Scan for the cell matching the given text and deliver its [X, Y] coordinate at center. 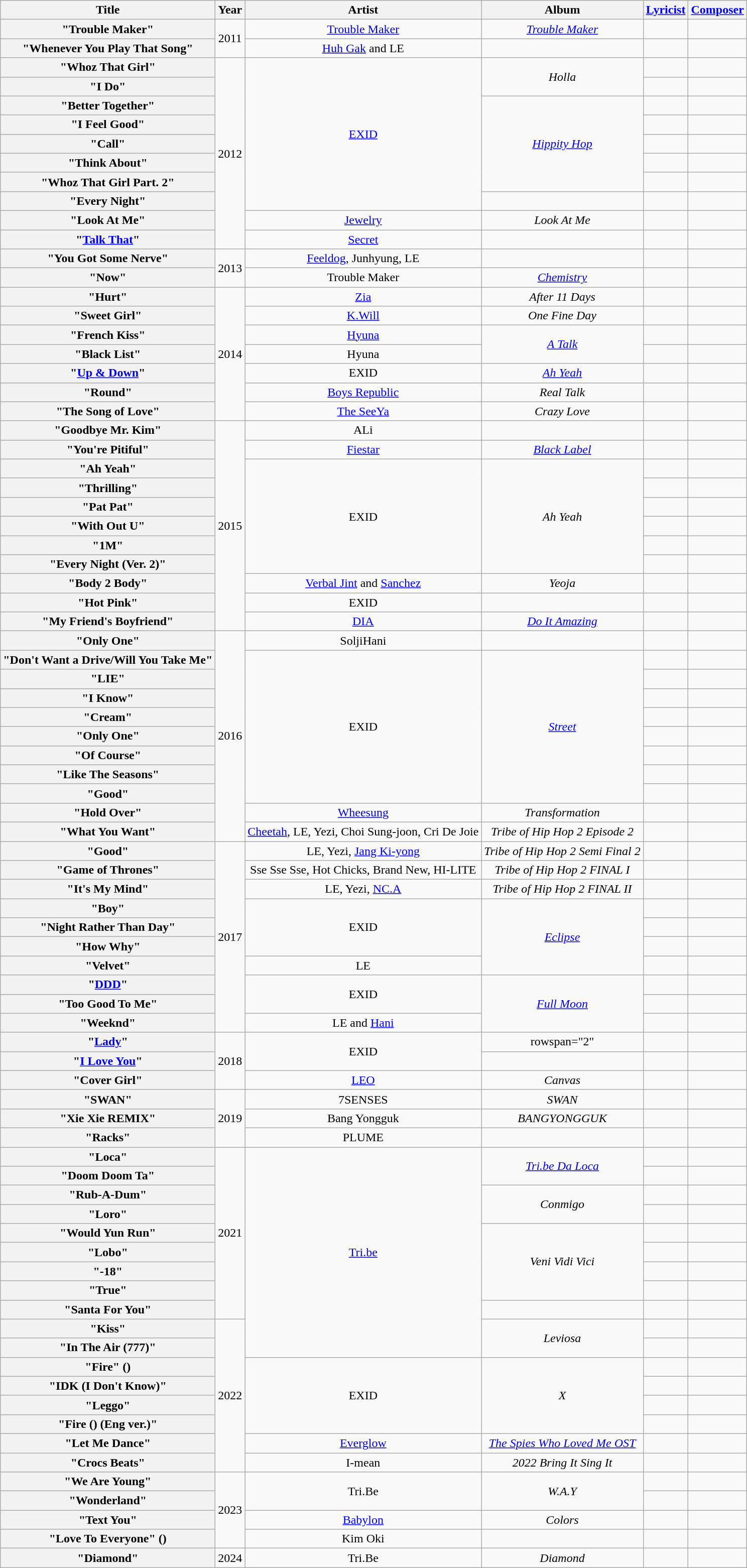
"Every Night (Ver. 2)" [108, 564]
rowspan="2" [562, 1042]
BANGYONGGUK [562, 1118]
SoljiHani [363, 641]
Album [562, 10]
"SWAN" [108, 1099]
"Talk That" [108, 239]
2011 [230, 39]
"-18" [108, 1271]
"Santa For You" [108, 1309]
"Fire" () [108, 1367]
"Velvet" [108, 966]
Do It Amazing [562, 622]
"Better Together" [108, 105]
One Fine Day [562, 316]
"Loro" [108, 1214]
"Night Rather Than Day" [108, 927]
Cheetah, LE, Yezi, Choi Sung-joon, Cri De Joie [363, 831]
"It's My Mind" [108, 889]
Leviosa [562, 1338]
"Loca" [108, 1156]
Tribe of Hip Hop 2 Episode 2 [562, 831]
"Cream" [108, 717]
"Every Night" [108, 201]
"Hot Pink" [108, 602]
"Hold Over" [108, 812]
Black Label [562, 449]
"I Know" [108, 698]
Holla [562, 77]
"Goodbye Mr. Kim" [108, 430]
Veni Vidi Vici [562, 1262]
Conmigo [562, 1204]
"Body 2 Body" [108, 583]
Tribe of Hip Hop 2 FINAL I [562, 870]
"What You Want" [108, 831]
Full Moon [562, 1004]
2024 [230, 1558]
Crazy Love [562, 411]
DIA [363, 622]
Year [230, 10]
"Lobo" [108, 1252]
The SeeYa [363, 411]
"Love To Everyone" () [108, 1539]
Tri.be [363, 1252]
Diamond [562, 1558]
Tribe of Hip Hop 2 Semi Final 2 [562, 851]
"Pat Pat" [108, 507]
"Wonderland" [108, 1501]
2017 [230, 937]
Transformation [562, 812]
"Game of Thrones" [108, 870]
"Round" [108, 392]
"Now" [108, 278]
SWAN [562, 1099]
"You Got Some Nerve" [108, 259]
"Whenever You Play That Song" [108, 48]
Zia [363, 297]
"Trouble Maker" [108, 29]
Street [562, 727]
"Don't Want a Drive/Will You Take Me" [108, 660]
I-mean [363, 1463]
PLUME [363, 1137]
7SENSES [363, 1099]
Yeoja [562, 583]
"Xie Xie REMIX" [108, 1118]
"Hurt" [108, 297]
2018 [230, 1061]
Jewelry [363, 220]
2019 [230, 1118]
Real Talk [562, 392]
Everglow [363, 1443]
Chemistry [562, 278]
"I Do" [108, 86]
LE [363, 966]
Look At Me [562, 220]
"1M" [108, 545]
"I Feel Good" [108, 125]
"DDD" [108, 985]
A Talk [562, 344]
"Crocs Beats" [108, 1463]
Feeldog, Junhyung, LE [363, 259]
"French Kiss" [108, 335]
"I Love You" [108, 1061]
"LIE" [108, 679]
Babylon [363, 1520]
"Look At Me" [108, 220]
"Leggo" [108, 1405]
"Thrilling" [108, 488]
2021 [230, 1233]
2023 [230, 1510]
"Up & Down" [108, 373]
Canvas [562, 1080]
"Whoz That Girl" [108, 67]
LE, Yezi, Jang Ki-yong [363, 851]
"Lady" [108, 1042]
"Like The Seasons" [108, 774]
"Would Yun Run" [108, 1233]
2016 [230, 736]
"The Song of Love" [108, 411]
Bang Yongguk [363, 1118]
"Think About" [108, 163]
K.Will [363, 316]
LE and Hani [363, 1023]
"Black List" [108, 354]
Composer [717, 10]
"We Are Young" [108, 1482]
2022 [230, 1395]
2013 [230, 268]
Tri.be Da Loca [562, 1166]
Colors [562, 1520]
Wheesung [363, 812]
"Of Course" [108, 755]
"Too Good To Me" [108, 1004]
2022 Bring It Sing It [562, 1463]
Fiestar [363, 449]
"Kiss" [108, 1329]
"Doom Doom Ta" [108, 1176]
Boys Republic [363, 392]
"True" [108, 1290]
Huh Gak and LE [363, 48]
"Call" [108, 144]
After 11 Days [562, 297]
2012 [230, 154]
"Diamond" [108, 1558]
Artist [363, 10]
"Fire () (Eng ver.)" [108, 1424]
"Let Me Dance" [108, 1443]
2015 [230, 526]
"Ah Yeah" [108, 468]
LEO [363, 1080]
Verbal Jint and Sanchez [363, 583]
Lyricist [666, 10]
LE, Yezi, NC.A [363, 889]
W.A.Y [562, 1491]
"In The Air (777)" [108, 1348]
X [562, 1395]
"You're Pitiful" [108, 449]
ALi [363, 430]
Tribe of Hip Hop 2 FINAL II [562, 889]
"Cover Girl" [108, 1080]
Secret [363, 239]
"IDK (I Don't Know)" [108, 1386]
"How Why" [108, 946]
Kim Oki [363, 1539]
"My Friend's Boyfriend" [108, 622]
"Sweet Girl" [108, 316]
2014 [230, 354]
Title [108, 10]
"Text You" [108, 1520]
"Weeknd" [108, 1023]
"Racks" [108, 1137]
Eclipse [562, 937]
The Spies Who Loved Me OST [562, 1443]
Hippity Hop [562, 144]
"With Out U" [108, 526]
"Whoz That Girl Part. 2" [108, 182]
"Boy" [108, 908]
Sse Sse Sse, Hot Chicks, Brand New, HI-LITE [363, 870]
"Rub-A-Dum" [108, 1195]
